For the text-containing cell, return its midpoint in (X, Y) coordinate format. 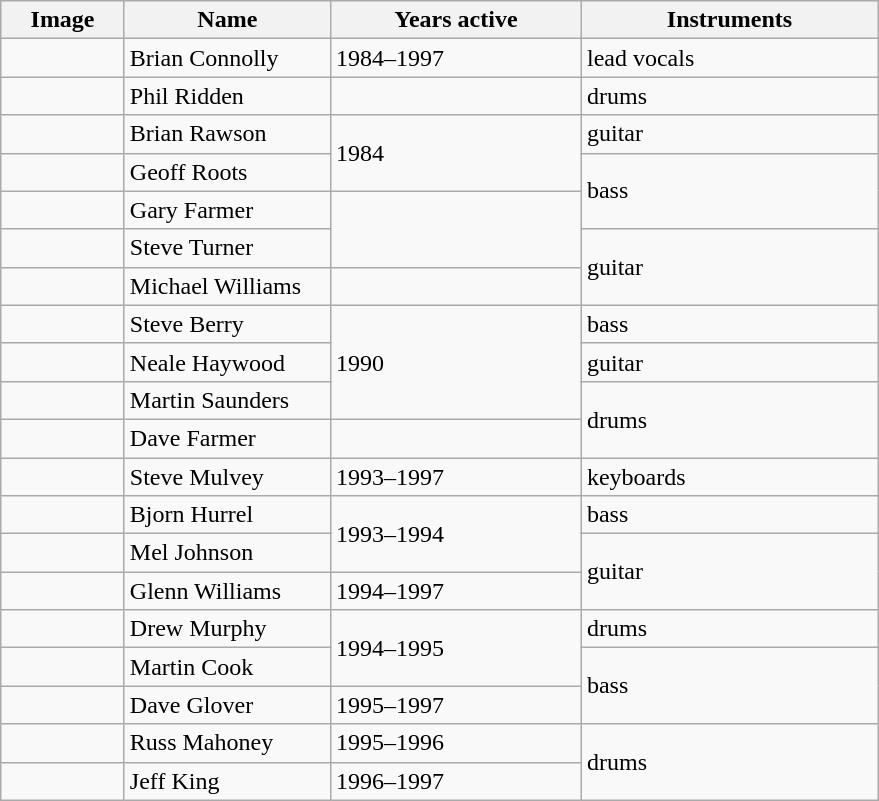
1994–1997 (456, 591)
Dave Glover (227, 705)
Michael Williams (227, 286)
Gary Farmer (227, 210)
Neale Haywood (227, 362)
Mel Johnson (227, 553)
Image (63, 20)
1990 (456, 362)
Martin Cook (227, 667)
Dave Farmer (227, 438)
Bjorn Hurrel (227, 515)
Steve Mulvey (227, 477)
1984–1997 (456, 58)
1993–1994 (456, 534)
Drew Murphy (227, 629)
1993–1997 (456, 477)
Brian Rawson (227, 134)
Steve Turner (227, 248)
Glenn Williams (227, 591)
Name (227, 20)
Steve Berry (227, 324)
Russ Mahoney (227, 743)
1995–1997 (456, 705)
1994–1995 (456, 648)
Geoff Roots (227, 172)
Years active (456, 20)
Jeff King (227, 781)
1995–1996 (456, 743)
Martin Saunders (227, 400)
Phil Ridden (227, 96)
1984 (456, 153)
1996–1997 (456, 781)
lead vocals (729, 58)
keyboards (729, 477)
Brian Connolly (227, 58)
Instruments (729, 20)
